Locate the cell with the specified text and output its (x, y) center coordinate. 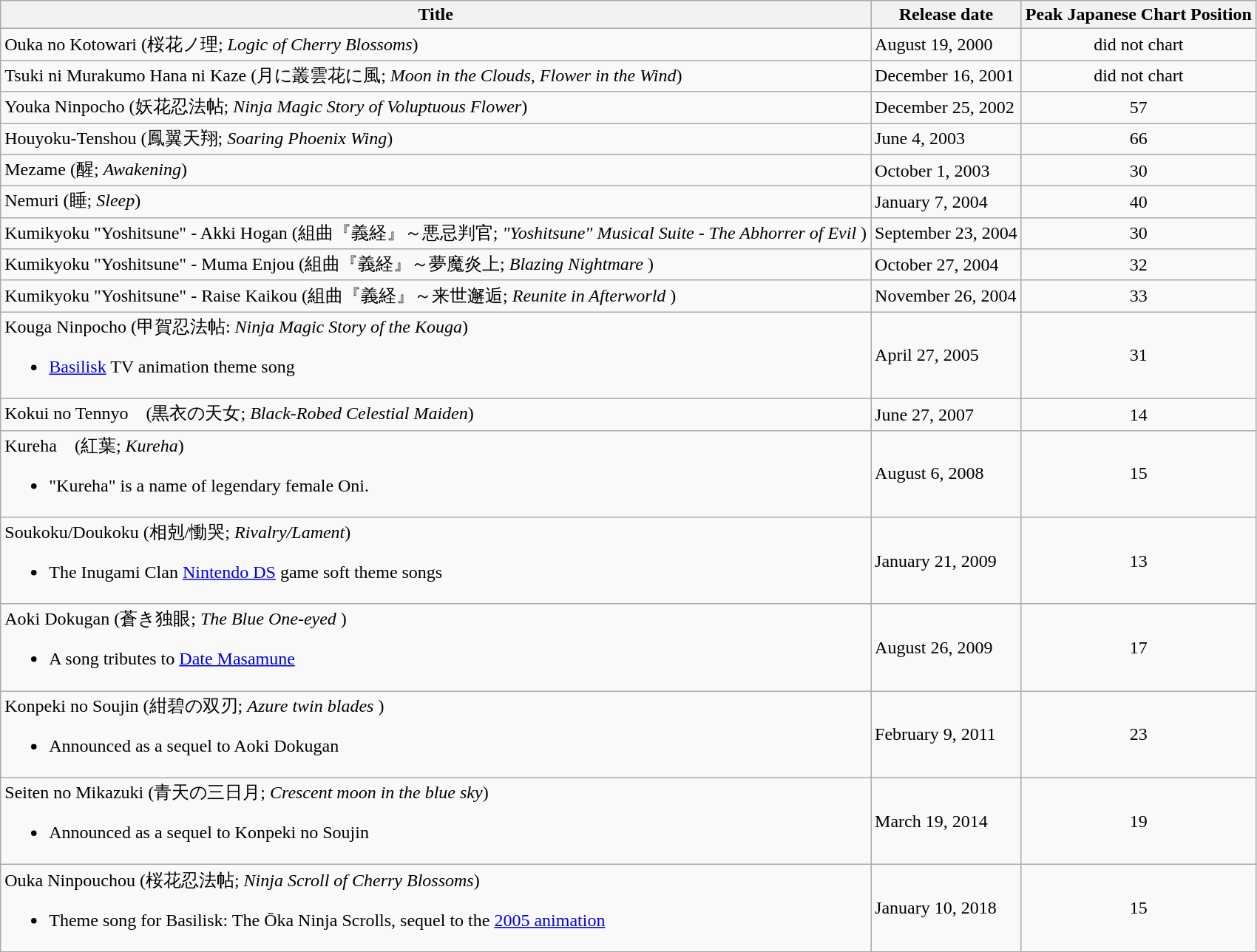
Nemuri (睡; Sleep) (436, 203)
January 7, 2004 (946, 203)
Kumikyoku "Yoshitsune" - Akki Hogan (組曲『義経』～悪忌判官; "Yoshitsune" Musical Suite - The Abhorrer of Evil ) (436, 234)
Kumikyoku "Yoshitsune" - Muma Enjou (組曲『義経』～夢魔炎上; Blazing Nightmare ) (436, 265)
April 27, 2005 (946, 356)
13 (1139, 561)
Kouga Ninpocho (甲賀忍法帖: Ninja Magic Story of the Kouga)Basilisk TV animation theme song (436, 356)
February 9, 2011 (946, 735)
January 21, 2009 (946, 561)
December 16, 2001 (946, 75)
September 23, 2004 (946, 234)
40 (1139, 203)
57 (1139, 108)
Houyoku-Tenshou (鳳翼天翔; Soaring Phoenix Wing) (436, 139)
32 (1139, 265)
Tsuki ni Murakumo Hana ni Kaze (月に叢雲花に風; Moon in the Clouds, Flower in the Wind) (436, 75)
August 26, 2009 (946, 647)
Peak Japanese Chart Position (1139, 15)
19 (1139, 821)
Youka Ninpocho (妖花忍法帖; Ninja Magic Story of Voluptuous Flower) (436, 108)
Release date (946, 15)
October 1, 2003 (946, 170)
Ouka Ninpouchou (桜花忍法帖; Ninja Scroll of Cherry Blossoms)Theme song for Basilisk: The Ōka Ninja Scrolls, sequel to the 2005 animation (436, 908)
Title (436, 15)
23 (1139, 735)
14 (1139, 414)
Konpeki no Soujin (紺碧の双刃; Azure twin blades )Announced as a sequel to Aoki Dokugan (436, 735)
June 27, 2007 (946, 414)
31 (1139, 356)
Seiten no Mikazuki (青天の三日月; Crescent moon in the blue sky)Announced as a sequel to Konpeki no Soujin (436, 821)
Kokui no Tennyo (黒衣の天女; Black-Robed Celestial Maiden) (436, 414)
Ouka no Kotowari (桜花ノ理; Logic of Cherry Blossoms) (436, 44)
June 4, 2003 (946, 139)
August 6, 2008 (946, 474)
December 25, 2002 (946, 108)
Mezame (醒; Awakening) (436, 170)
Kumikyoku "Yoshitsune" - Raise Kaikou (組曲『義経』～来世邂逅; Reunite in Afterworld ) (436, 296)
17 (1139, 647)
March 19, 2014 (946, 821)
Soukoku/Doukoku (相剋/慟哭; Rivalry/Lament)The Inugami Clan Nintendo DS game soft theme songs (436, 561)
August 19, 2000 (946, 44)
Kureha (紅葉; Kureha)"Kureha" is a name of legendary female Oni. (436, 474)
October 27, 2004 (946, 265)
33 (1139, 296)
66 (1139, 139)
November 26, 2004 (946, 296)
January 10, 2018 (946, 908)
Aoki Dokugan (蒼き独眼; The Blue One-eyed )A song tributes to Date Masamune (436, 647)
